Capture the cell that displays the provided text and extract its (X, Y) central coordinate. 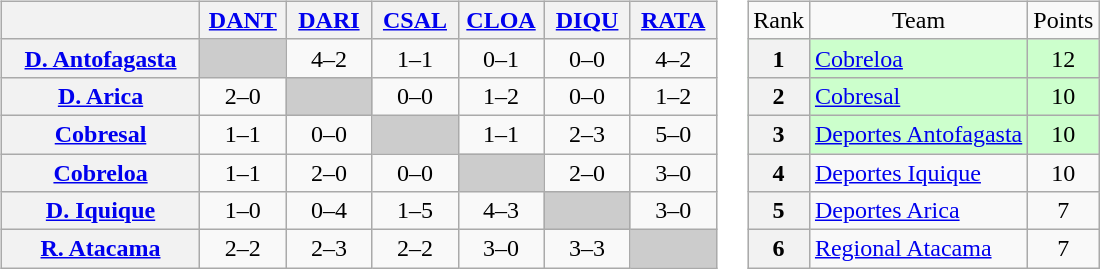
D. Iquique (100, 211)
3 (779, 134)
12 (1064, 58)
D. Antofagasta (100, 58)
2 (779, 96)
Points (1064, 20)
4 (779, 173)
5–0 (673, 134)
D. Arica (100, 96)
Deportes Arica (918, 211)
DARI (329, 20)
R. Atacama (100, 249)
4–3 (501, 211)
DIQU (587, 20)
0–4 (329, 211)
6 (779, 249)
Deportes Antofagasta (918, 134)
CSAL (415, 20)
1–0 (243, 211)
DANT (243, 20)
1–5 (415, 211)
0–1 (501, 58)
Rank (779, 20)
1 (779, 58)
RATA (673, 20)
Team (918, 20)
Regional Atacama (918, 249)
CLOA (501, 20)
3–3 (587, 249)
5 (779, 211)
Deportes Iquique (918, 173)
